From the cell containing the given text, extract its center point as [x, y] coordinate. 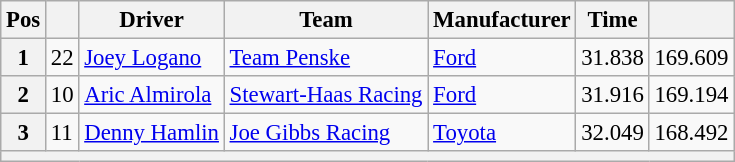
169.194 [692, 95]
Stewart-Haas Racing [326, 95]
1 [24, 58]
Toyota [502, 133]
Team [326, 20]
Driver [152, 20]
31.838 [612, 58]
Aric Almirola [152, 95]
Time [612, 20]
22 [62, 58]
Manufacturer [502, 20]
10 [62, 95]
169.609 [692, 58]
168.492 [692, 133]
32.049 [612, 133]
Joe Gibbs Racing [326, 133]
Denny Hamlin [152, 133]
11 [62, 133]
31.916 [612, 95]
Team Penske [326, 58]
Pos [24, 20]
3 [24, 133]
2 [24, 95]
Joey Logano [152, 58]
